Find where the given text appears and provide that cell's center as [x, y] coordinate. 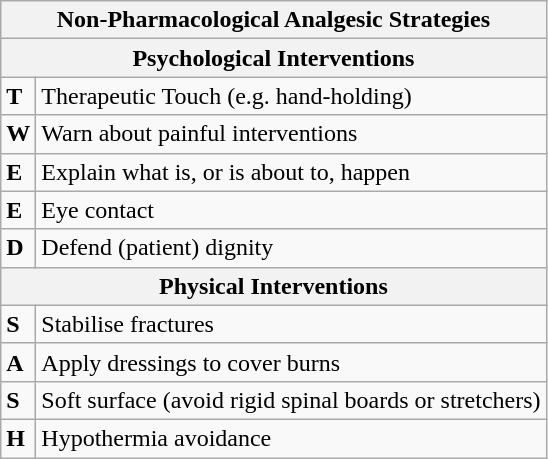
Non-Pharmacological Analgesic Strategies [274, 20]
H [18, 438]
Warn about painful interventions [291, 134]
Explain what is, or is about to, happen [291, 172]
D [18, 248]
Eye contact [291, 210]
A [18, 362]
T [18, 96]
Therapeutic Touch (e.g. hand-holding) [291, 96]
Physical Interventions [274, 286]
Defend (patient) dignity [291, 248]
Soft surface (avoid rigid spinal boards or stretchers) [291, 400]
W [18, 134]
Stabilise fractures [291, 324]
Hypothermia avoidance [291, 438]
Apply dressings to cover burns [291, 362]
Psychological Interventions [274, 58]
